Capture the cell that displays the provided text and extract its (X, Y) central coordinate. 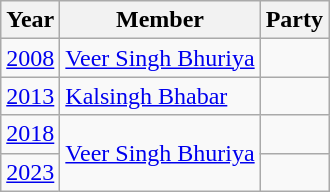
Kalsingh Bhabar (160, 96)
2023 (30, 172)
Member (160, 20)
Party (294, 20)
2008 (30, 58)
2018 (30, 134)
2013 (30, 96)
Year (30, 20)
